Scan for the cell matching the given text and deliver its (X, Y) coordinate at center. 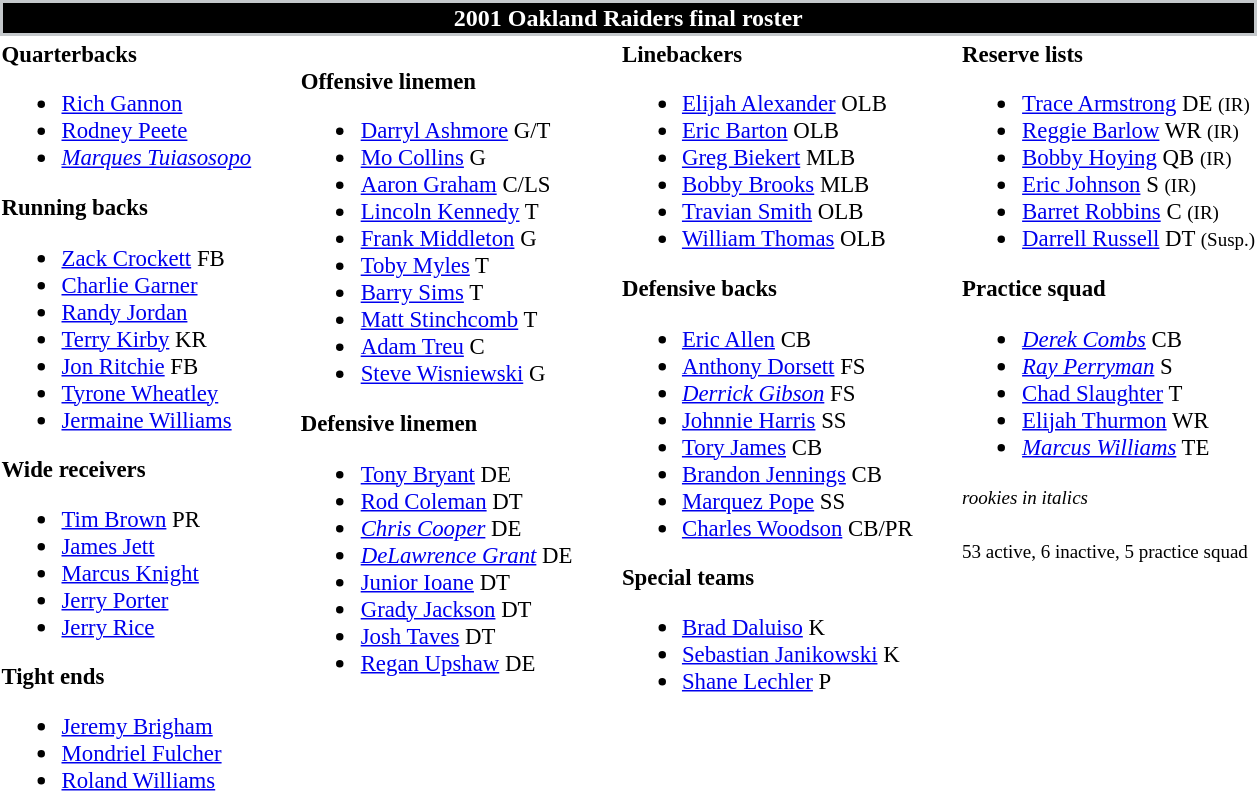
2001 Oakland Raiders final roster (628, 18)
